Detect which cell encompasses the target text, then output its [X, Y] center coordinate. 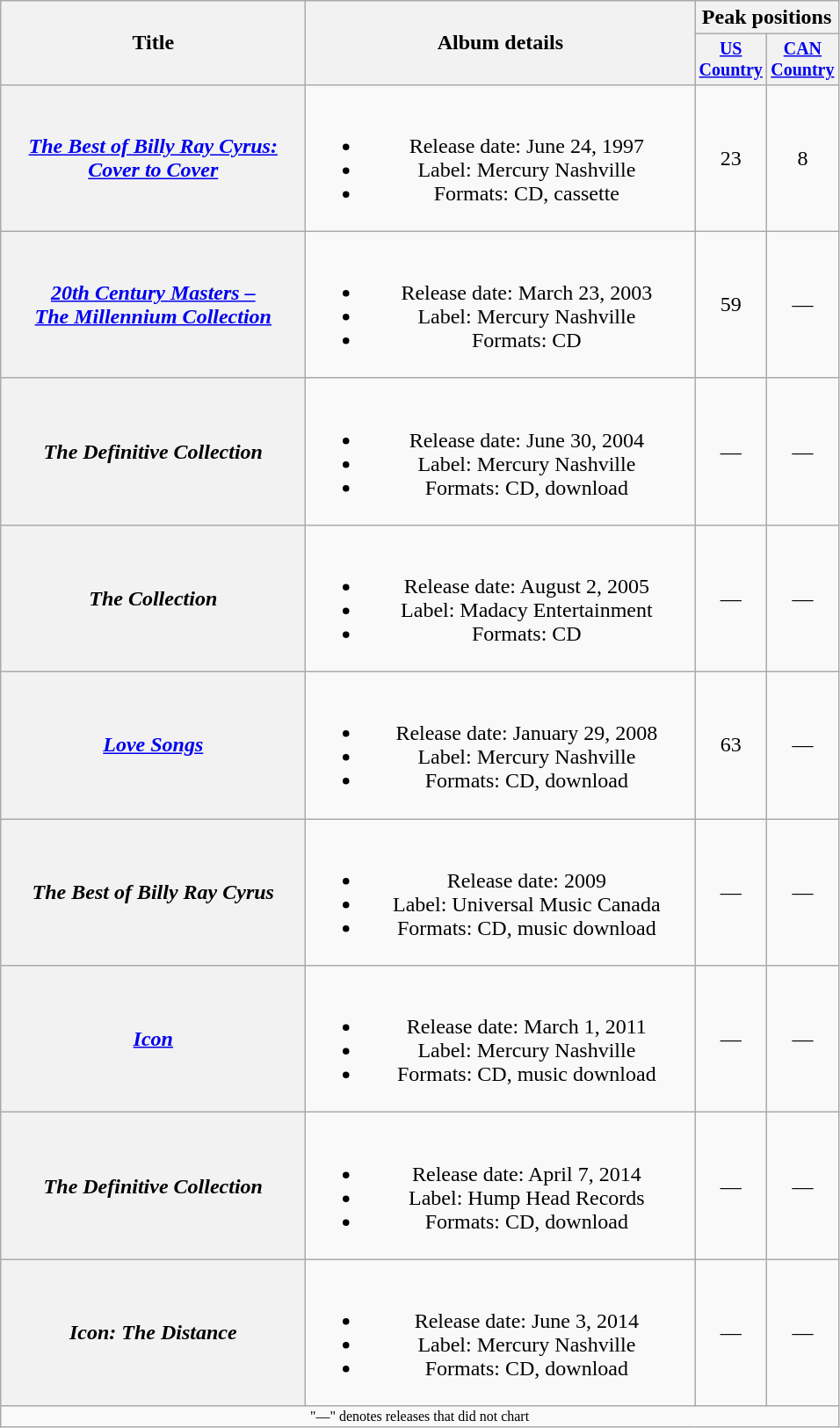
US Country [731, 60]
Release date: March 1, 2011Label: Mercury NashvilleFormats: CD, music download [501, 1039]
Release date: June 30, 2004Label: Mercury NashvilleFormats: CD, download [501, 452]
Release date: August 2, 2005Label: Madacy EntertainmentFormats: CD [501, 598]
CAN Country [803, 60]
The Best of Billy Ray Cyrus [153, 893]
20th Century Masters –The Millennium Collection [153, 304]
Album details [501, 43]
The Best of Billy Ray Cyrus:Cover to Cover [153, 158]
Release date: January 29, 2008Label: Mercury NashvilleFormats: CD, download [501, 745]
8 [803, 158]
63 [731, 745]
Icon [153, 1039]
The Collection [153, 598]
Release date: April 7, 2014Label: Hump Head RecordsFormats: CD, download [501, 1186]
Icon: The Distance [153, 1332]
Release date: June 24, 1997Label: Mercury NashvilleFormats: CD, cassette [501, 158]
Peak positions [766, 18]
Release date: 2009Label: Universal Music CanadaFormats: CD, music download [501, 893]
59 [731, 304]
"—" denotes releases that did not chart [420, 1417]
Title [153, 43]
23 [731, 158]
Love Songs [153, 745]
Release date: March 23, 2003Label: Mercury NashvilleFormats: CD [501, 304]
Release date: June 3, 2014Label: Mercury NashvilleFormats: CD, download [501, 1332]
